From the cell containing the given text, extract its center point as (X, Y) coordinate. 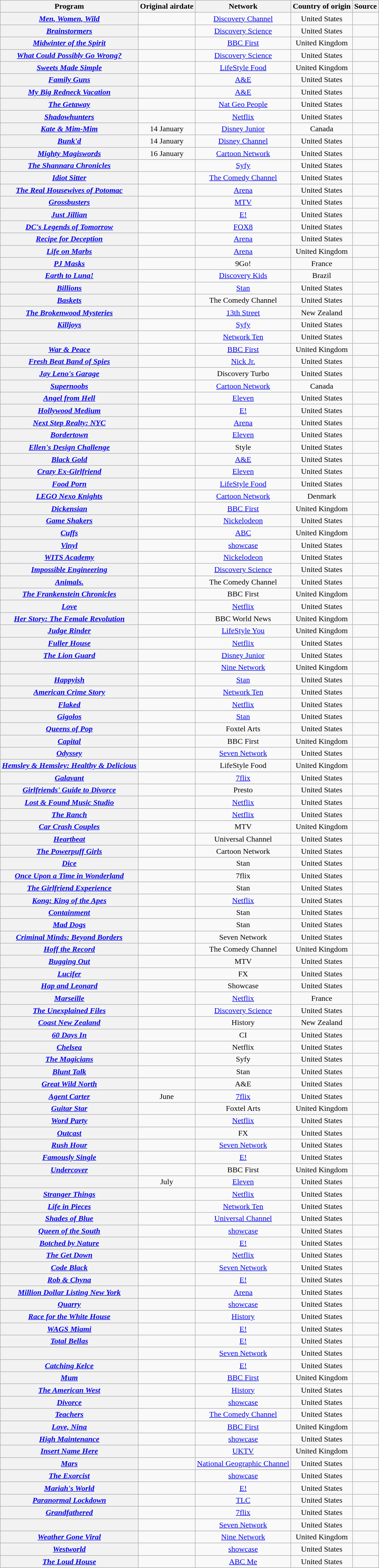
Paranormal Lockdown (69, 1500)
Program (69, 6)
Hemsley & Hemsley: Healthy & Delicious (69, 766)
ABC Me (243, 1562)
Black Gold (69, 459)
June (167, 1096)
Billions (69, 288)
Lost & Found Music Studio (69, 802)
Weather Gone Viral (69, 1537)
Agent Carter (69, 1096)
Original airdate (167, 6)
Blunt Talk (69, 1072)
Odyssey (69, 753)
Criminal Minds: Beyond Borders (69, 937)
Girlfriends' Guide to Divorce (69, 790)
Rush Hour (69, 1145)
Denmark (322, 496)
The Ranch (69, 815)
Divorce (69, 1402)
Hoff the Record (69, 949)
Judge Rinder (69, 631)
The Frankenstein Chronicles (69, 594)
Family Guns (69, 80)
Love, Nina (69, 1427)
Love (69, 606)
Dickensian (69, 508)
Code Black (69, 1268)
Life in Pieces (69, 1206)
Sweets Made Simple (69, 68)
Baskets (69, 300)
The Loud House (69, 1562)
Ellen's Design Challenge (69, 447)
Once Upon a Time in Wonderland (69, 876)
What Could Possibly Go Wrong? (69, 55)
The Shannara Chronicles (69, 166)
Cuffs (69, 533)
Word Party (69, 1121)
The Unexplained Files (69, 1010)
Brazil (322, 276)
Grandfathered (69, 1512)
Her Story: The Female Revolution (69, 619)
Outcast (69, 1133)
PJ Masks (69, 263)
Botched by Nature (69, 1243)
Animals. (69, 582)
Shades of Blue (69, 1219)
Presto (243, 790)
DC's Legends of Tomorrow (69, 227)
Insert Name Here (69, 1451)
Idiot Sitter (69, 178)
Galavant (69, 778)
Bordertown (69, 435)
Quarry (69, 1304)
Earth to Luna! (69, 276)
LifeStyle You (243, 631)
16 January (167, 153)
Containment (69, 912)
Guitar Star (69, 1108)
Impossible Engineering (69, 570)
Next Step Realty: NYC (69, 423)
Queen of the South (69, 1231)
Life on Marbs (69, 251)
Gigolos (69, 716)
July (167, 1182)
Bunk'd (69, 141)
Mad Dogs (69, 925)
The Real Housewives of Potomac (69, 190)
9Go! (243, 263)
The American West (69, 1390)
Mum (69, 1378)
Total Bellas (69, 1341)
13th Street (243, 312)
Chelsea (69, 1047)
Fuller House (69, 643)
WAGS Miami (69, 1329)
Country of origin (322, 6)
Angel from Hell (69, 398)
Million Dollar Listing New York (69, 1292)
WITS Academy (69, 558)
TLC (243, 1500)
Network (243, 6)
Queens of Pop (69, 729)
High Maintenance (69, 1439)
Mariah's World (69, 1488)
BBC World News (243, 619)
The Brokenwood Mysteries (69, 312)
Stranger Things (69, 1194)
Style (243, 447)
Teachers (69, 1415)
The Getaway (69, 104)
Brainstormers (69, 31)
Mars (69, 1463)
Rob & Chyna (69, 1280)
War & Peace (69, 349)
Men, Women, Wild (69, 19)
Capital (69, 741)
Showcase (243, 986)
Discovery Kids (243, 276)
Grossbusters (69, 202)
The Powerpuff Girls (69, 851)
Source (365, 6)
Race for the White House (69, 1316)
Nick Jr. (243, 362)
Kong: King of the Apes (69, 900)
Famously Single (69, 1158)
CI (243, 1035)
Discovery Channel (243, 19)
The Exorcist (69, 1476)
Midwinter of the Spirit (69, 43)
Flaked (69, 704)
Bugging Out (69, 962)
Nat Geo People (243, 104)
Marseille (69, 998)
Mighty Magiswords (69, 153)
Recipe for Deception (69, 239)
Happyish (69, 680)
ABC (243, 533)
Hap and Leonard (69, 986)
The Lion Guard (69, 655)
LEGO Nexo Knights (69, 496)
Discovery Turbo (243, 374)
Lucifer (69, 974)
National Geographic Channel (243, 1463)
Westworld (69, 1549)
The Magicians (69, 1059)
UKTV (243, 1451)
Disney Channel (243, 141)
My Big Redneck Vacation (69, 92)
Fresh Beat Band of Spies (69, 362)
Vinyl (69, 545)
Great Wild North (69, 1084)
Food Porn (69, 484)
Heartbeat (69, 839)
American Crime Story (69, 692)
Dice (69, 863)
Undercover (69, 1170)
The Get Down (69, 1255)
Supernoobs (69, 386)
Killjoys (69, 325)
Shadowhunters (69, 116)
The Girlfriend Experience (69, 888)
Kate & Mim-Mim (69, 129)
Game Shakers (69, 521)
Car Crash Couples (69, 827)
Crazy Ex-Girlfriend (69, 472)
Catching Kelce (69, 1366)
60 Days In (69, 1035)
FOX8 (243, 227)
Hollywood Medium (69, 410)
Coast New Zealand (69, 1023)
Just Jillian (69, 215)
Jay Leno's Garage (69, 374)
